Find where the given text appears and provide that cell's center as (x, y) coordinate. 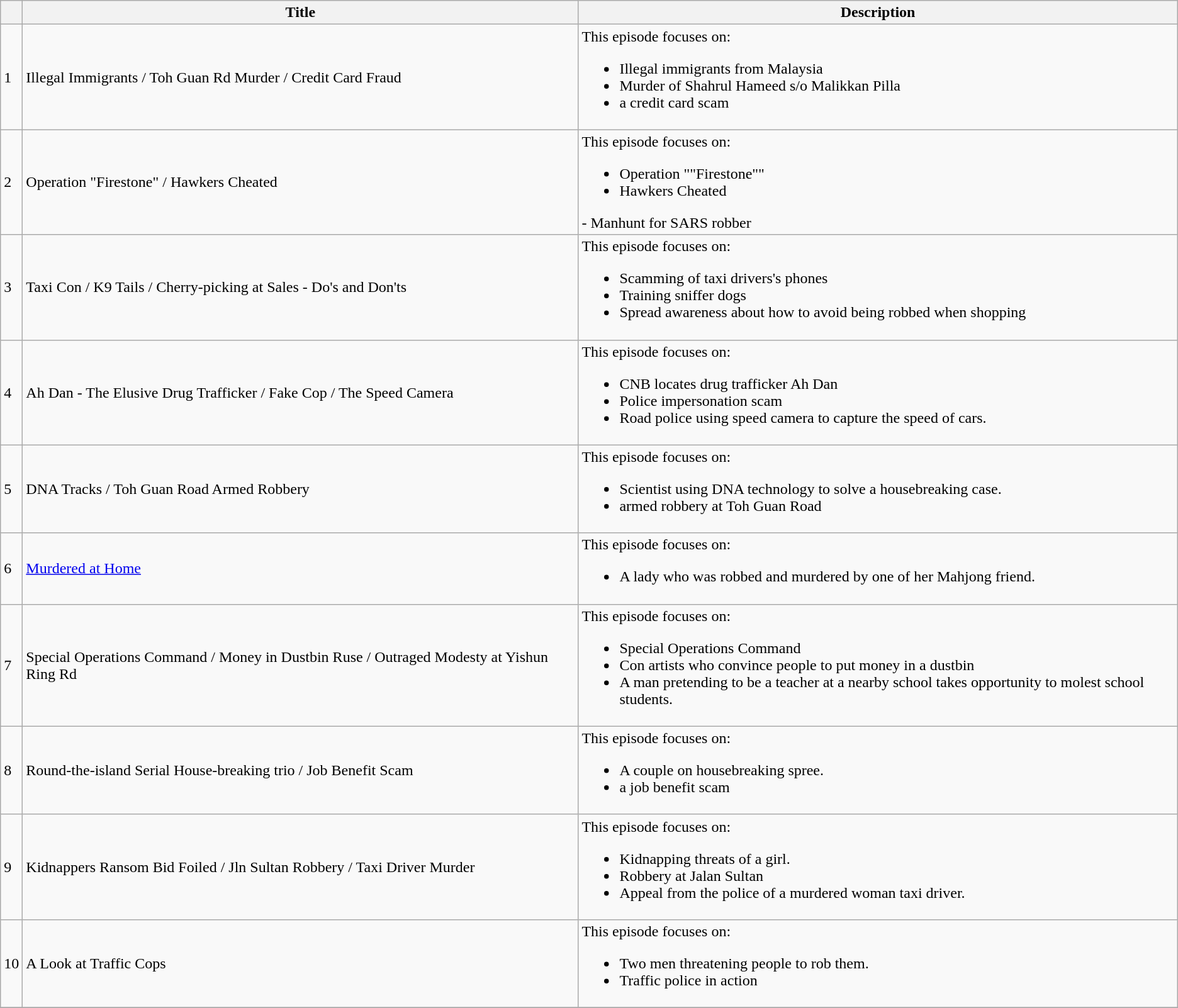
10 (11, 963)
This episode focuses on:Operation ""Firestone""Hawkers Cheated- Manhunt for SARS robber (878, 182)
5 (11, 489)
A Look at Traffic Cops (301, 963)
3 (11, 287)
Illegal Immigrants / Toh Guan Rd Murder / Credit Card Fraud (301, 77)
Kidnappers Ransom Bid Foiled / Jln Sultan Robbery / Taxi Driver Murder (301, 867)
6 (11, 569)
This episode focuses on:A lady who was robbed and murdered by one of her Mahjong friend. (878, 569)
8 (11, 770)
4 (11, 393)
Operation "Firestone" / Hawkers Cheated (301, 182)
This episode focuses on:Two men threatening people to rob them.Traffic police in action (878, 963)
This episode focuses on:Scamming of taxi drivers's phonesTraining sniffer dogsSpread awareness about how to avoid being robbed when shopping (878, 287)
This episode focuses on:Scientist using DNA technology to solve a housebreaking case.armed robbery at Toh Guan Road (878, 489)
DNA Tracks / Toh Guan Road Armed Robbery (301, 489)
7 (11, 665)
Description (878, 13)
This episode focuses on:Illegal immigrants from MalaysiaMurder of Shahrul Hameed s/o Malikkan Pillaa credit card scam (878, 77)
This episode focuses on:Kidnapping threats of a girl.Robbery at Jalan SultanAppeal from the police of a murdered woman taxi driver. (878, 867)
1 (11, 77)
Title (301, 13)
Taxi Con / K9 Tails / Cherry-picking at Sales - Do's and Don'ts (301, 287)
This episode focuses on:A couple on housebreaking spree.a job benefit scam (878, 770)
Murdered at Home (301, 569)
Special Operations Command / Money in Dustbin Ruse / Outraged Modesty at Yishun Ring Rd (301, 665)
Round-the-island Serial House-breaking trio / Job Benefit Scam (301, 770)
9 (11, 867)
2 (11, 182)
This episode focuses on:CNB locates drug trafficker Ah DanPolice impersonation scamRoad police using speed camera to capture the speed of cars. (878, 393)
Ah Dan - The Elusive Drug Trafficker / Fake Cop / The Speed Camera (301, 393)
